Pinpoint the cell where the given text exists, returning its [x, y] midpoint coordinate. 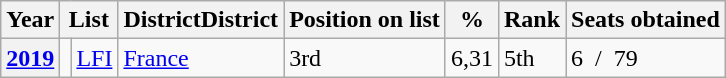
Year [30, 20]
% [472, 20]
6 / 79 [646, 58]
List [89, 20]
LFI [94, 58]
DistrictDistrict [201, 20]
Seats obtained [646, 20]
5th [532, 58]
2019 [30, 58]
France [201, 58]
Rank [532, 20]
3rd [365, 58]
Position on list [365, 20]
6,31 [472, 58]
